Identify which cell holds the provided text, then report its (X, Y) central coordinate. 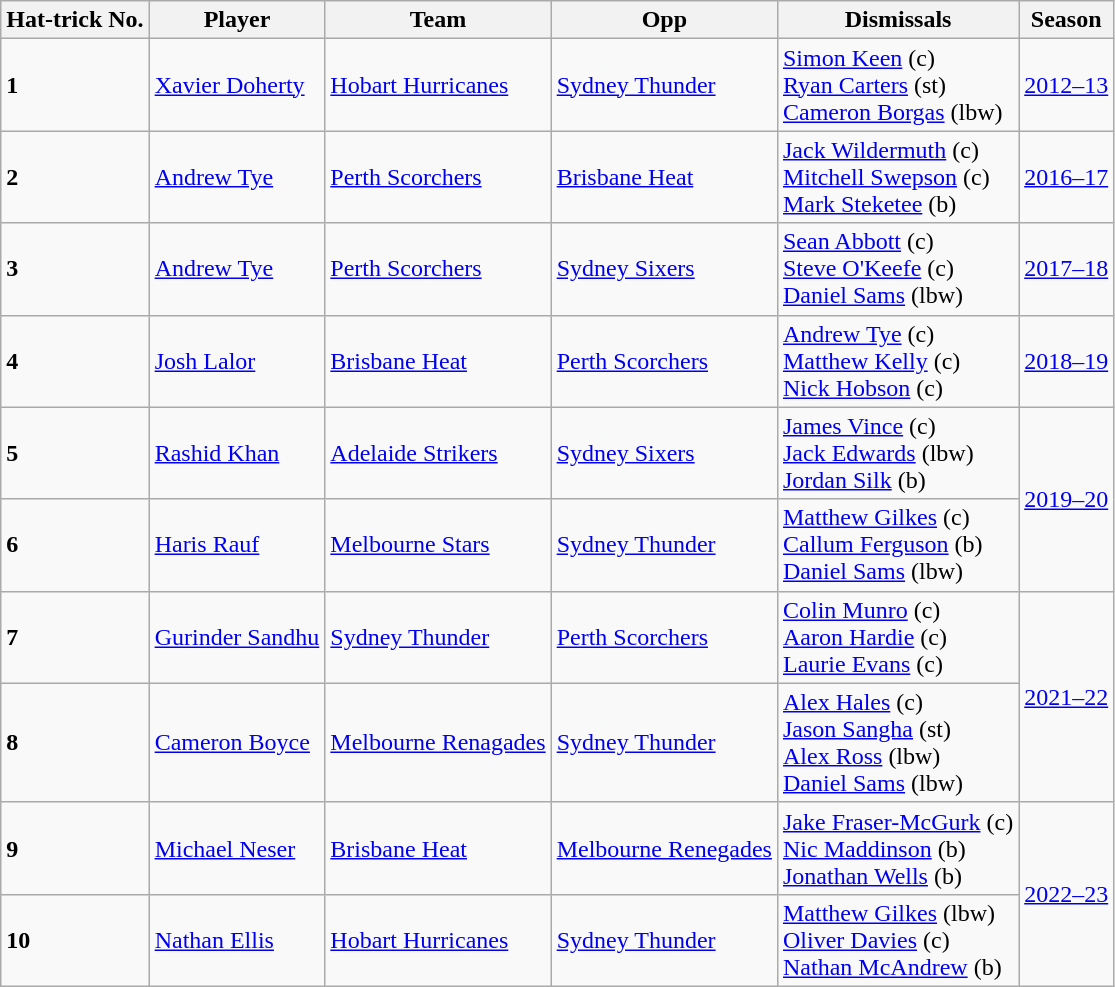
Season (1066, 20)
2021–22 (1066, 696)
Simon Keen (c)Ryan Carters (st)Cameron Borgas (lbw) (898, 85)
9 (75, 848)
2019–20 (1066, 499)
Jake Fraser-McGurk (c)Nic Maddinson (b)Jonathan Wells (b) (898, 848)
Melbourne Renagades (438, 742)
Jack Wildermuth (c)Mitchell Swepson (c)Mark Steketee (b) (898, 177)
Matthew Gilkes (c)Callum Ferguson (b)Daniel Sams (lbw) (898, 545)
Player (237, 20)
Melbourne Renegades (664, 848)
Michael Neser (237, 848)
2017–18 (1066, 269)
Sean Abbott (c)Steve O'Keefe (c)Daniel Sams (lbw) (898, 269)
Matthew Gilkes (lbw)Oliver Davies (c)Nathan McAndrew (b) (898, 940)
8 (75, 742)
2012–13 (1066, 85)
3 (75, 269)
2016–17 (1066, 177)
Andrew Tye (c)Matthew Kelly (c)Nick Hobson (c) (898, 361)
Josh Lalor (237, 361)
10 (75, 940)
6 (75, 545)
4 (75, 361)
1 (75, 85)
5 (75, 453)
Xavier Doherty (237, 85)
Rashid Khan (237, 453)
Alex Hales (c)Jason Sangha (st)Alex Ross (lbw)Daniel Sams (lbw) (898, 742)
Haris Rauf (237, 545)
Colin Munro (c)Aaron Hardie (c)Laurie Evans (c) (898, 637)
2018–19 (1066, 361)
Gurinder Sandhu (237, 637)
2 (75, 177)
Nathan Ellis (237, 940)
Opp (664, 20)
Adelaide Strikers (438, 453)
2022–23 (1066, 894)
Cameron Boyce (237, 742)
Team (438, 20)
Hat-trick No. (75, 20)
James Vince (c)Jack Edwards (lbw)Jordan Silk (b) (898, 453)
Dismissals (898, 20)
Melbourne Stars (438, 545)
7 (75, 637)
